Extract the [X, Y] coordinate from the center of the cell holding the provided text.  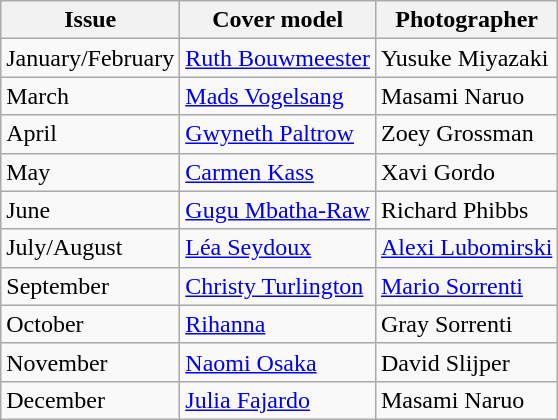
November [90, 362]
Gray Sorrenti [466, 324]
September [90, 286]
December [90, 400]
Naomi Osaka [278, 362]
Gugu Mbatha-Raw [278, 210]
Xavi Gordo [466, 172]
June [90, 210]
Mario Sorrenti [466, 286]
Yusuke Miyazaki [466, 58]
March [90, 96]
January/February [90, 58]
Photographer [466, 20]
Léa Seydoux [278, 248]
April [90, 134]
Carmen Kass [278, 172]
July/August [90, 248]
Gwyneth Paltrow [278, 134]
Zoey Grossman [466, 134]
Ruth Bouwmeester [278, 58]
Rihanna [278, 324]
May [90, 172]
Alexi Lubomirski [466, 248]
Issue [90, 20]
Cover model [278, 20]
Christy Turlington [278, 286]
David Slijper [466, 362]
Richard Phibbs [466, 210]
October [90, 324]
Julia Fajardo [278, 400]
Mads Vogelsang [278, 96]
